Detect which cell encompasses the target text, then output its (X, Y) center coordinate. 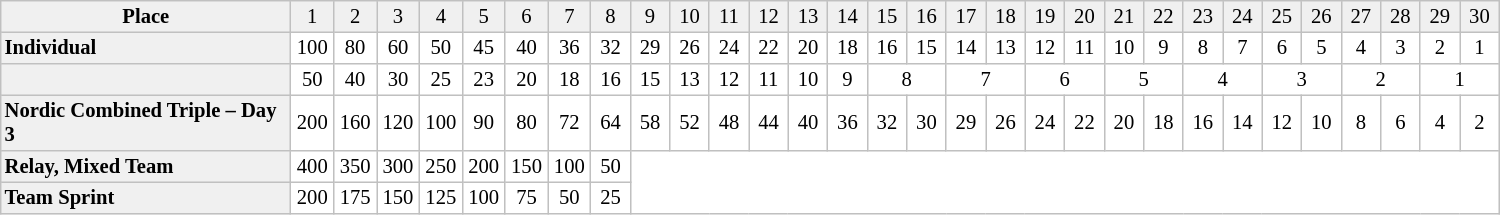
58 (650, 123)
52 (690, 123)
400 (312, 166)
350 (356, 166)
300 (398, 166)
19 (1044, 16)
Place (146, 16)
45 (484, 48)
160 (356, 123)
Individual (146, 48)
28 (1400, 16)
Team Sprint (146, 198)
175 (356, 198)
Relay, Mixed Team (146, 166)
64 (610, 123)
44 (768, 123)
120 (398, 123)
17 (966, 16)
48 (728, 123)
27 (1360, 16)
72 (570, 123)
75 (526, 198)
250 (440, 166)
21 (1124, 16)
90 (484, 123)
Nordic Combined Triple – Day 3 (146, 123)
125 (440, 198)
60 (398, 48)
